Pinpoint the cell where the given text exists, returning its (X, Y) midpoint coordinate. 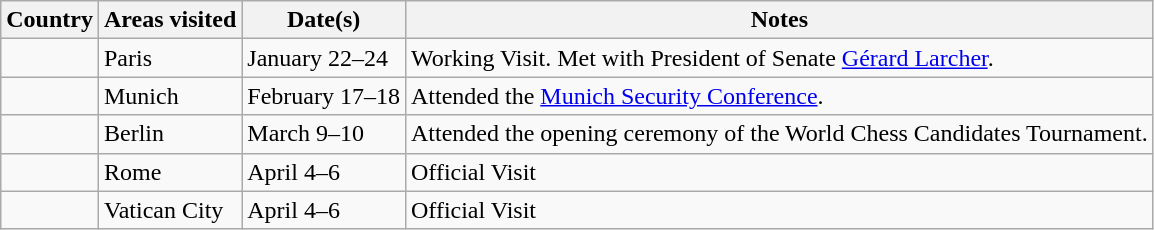
March 9–10 (324, 134)
Country (50, 20)
Attended the Munich Security Conference. (779, 96)
Attended the opening ceremony of the World Chess Candidates Tournament. (779, 134)
Date(s) (324, 20)
Working Visit. Met with President of Senate Gérard Larcher. (779, 58)
February 17–18 (324, 96)
Areas visited (170, 20)
January 22–24 (324, 58)
Rome (170, 172)
Paris (170, 58)
Munich (170, 96)
Berlin (170, 134)
Vatican City (170, 210)
Notes (779, 20)
